Return the [X, Y] coordinate for the center point of the cell that contains the specified text.  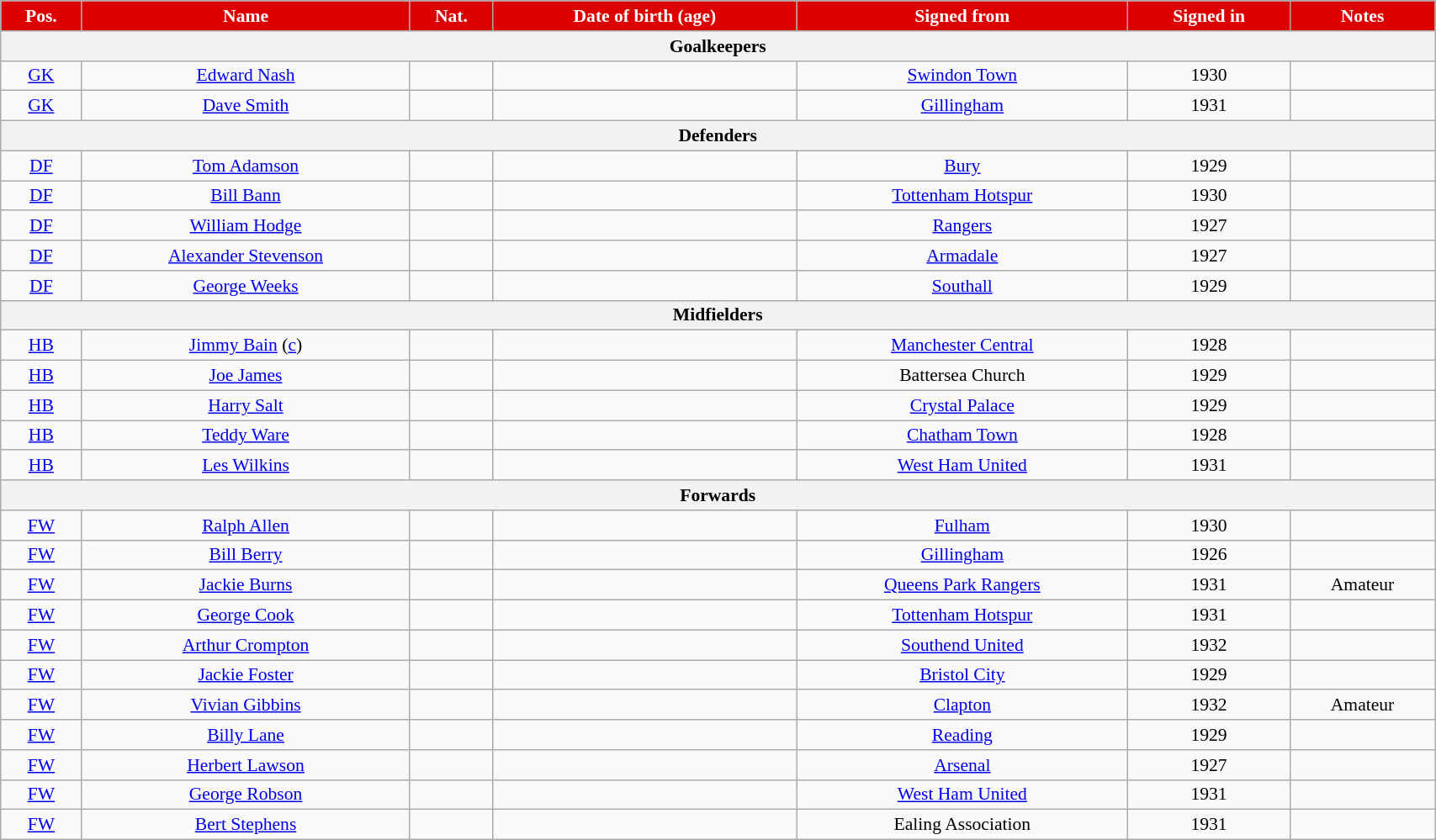
Alexander Stevenson [246, 256]
Bill Bann [246, 196]
Reading [962, 735]
Midfielders [718, 315]
George Weeks [246, 286]
Les Wilkins [246, 466]
Manchester Central [962, 346]
Fulham [962, 526]
Clapton [962, 705]
Bert Stephens [246, 825]
Ralph Allen [246, 526]
Edward Nash [246, 76]
Signed from [962, 16]
Chatham Town [962, 436]
Teddy Ware [246, 436]
Swindon Town [962, 76]
Arthur Crompton [246, 645]
Southall [962, 286]
Notes [1362, 16]
Southend United [962, 645]
Bristol City [962, 675]
Forwards [718, 495]
Crystal Palace [962, 405]
Goalkeepers [718, 46]
Queens Park Rangers [962, 585]
Jackie Foster [246, 675]
George Cook [246, 615]
Arsenal [962, 765]
Herbert Lawson [246, 765]
Rangers [962, 226]
Jackie Burns [246, 585]
1926 [1210, 555]
Tom Adamson [246, 166]
Signed in [1210, 16]
Bill Berry [246, 555]
Billy Lane [246, 735]
Date of birth (age) [644, 16]
Dave Smith [246, 106]
Nat. [451, 16]
Pos. [41, 16]
William Hodge [246, 226]
Jimmy Bain (c) [246, 346]
Harry Salt [246, 405]
Armadale [962, 256]
Defenders [718, 136]
Vivian Gibbins [246, 705]
Name [246, 16]
Ealing Association [962, 825]
Bury [962, 166]
Joe James [246, 376]
Battersea Church [962, 376]
George Robson [246, 795]
